From the cell containing the given text, extract its center point as (X, Y) coordinate. 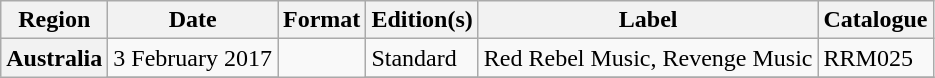
3 February 2017 (193, 58)
Catalogue (876, 20)
Edition(s) (422, 20)
Australia (54, 58)
Label (648, 20)
Date (193, 20)
Region (54, 20)
Red Rebel Music, Revenge Music (648, 58)
Format (322, 20)
Standard (422, 58)
RRM025 (876, 58)
